Detect which cell encompasses the target text, then output its (X, Y) center coordinate. 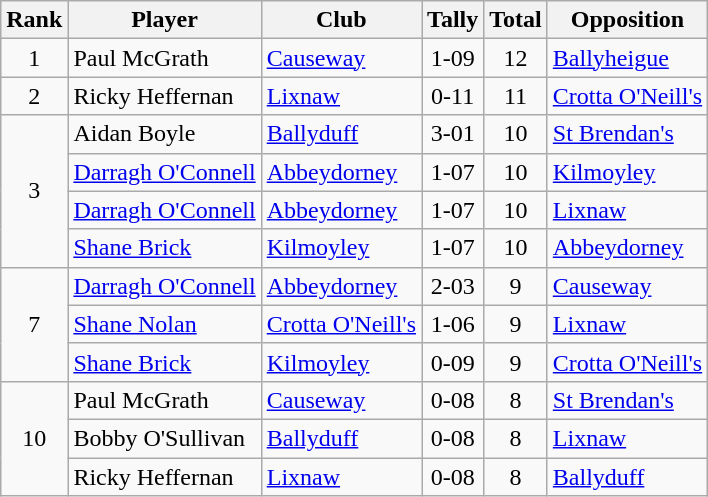
Tally (453, 20)
Shane Nolan (164, 324)
Ballyheigue (627, 58)
1 (34, 58)
Rank (34, 20)
0-09 (453, 362)
12 (516, 58)
3 (34, 191)
1-06 (453, 324)
7 (34, 324)
Bobby O'Sullivan (164, 438)
11 (516, 96)
3-01 (453, 134)
Aidan Boyle (164, 134)
1-09 (453, 58)
Total (516, 20)
2-03 (453, 286)
Player (164, 20)
0-11 (453, 96)
Opposition (627, 20)
Club (341, 20)
2 (34, 96)
